Find where the given text appears and provide that cell's center as (X, Y) coordinate. 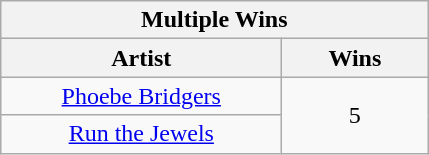
Phoebe Bridgers (142, 96)
Wins (355, 58)
Artist (142, 58)
Run the Jewels (142, 134)
Multiple Wins (214, 20)
5 (355, 115)
